Scan for the cell matching the given text and deliver its [X, Y] coordinate at center. 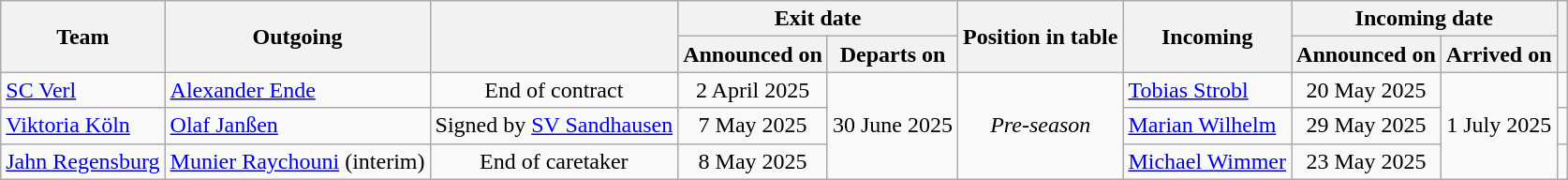
Olaf Janßen [298, 126]
Tobias Strobl [1207, 90]
Arrived on [1499, 54]
SC Verl [82, 90]
Viktoria Köln [82, 126]
Alexander Ende [298, 90]
Munier Raychouni (interim) [298, 161]
Michael Wimmer [1207, 161]
30 June 2025 [892, 126]
Departs on [892, 54]
8 May 2025 [753, 161]
20 May 2025 [1367, 90]
Team [82, 37]
Pre-season [1041, 126]
Outgoing [298, 37]
2 April 2025 [753, 90]
End of caretaker [555, 161]
Jahn Regensburg [82, 161]
23 May 2025 [1367, 161]
Exit date [819, 19]
29 May 2025 [1367, 126]
Incoming [1207, 37]
Signed by SV Sandhausen [555, 126]
Position in table [1041, 37]
End of contract [555, 90]
7 May 2025 [753, 126]
Incoming date [1425, 19]
1 July 2025 [1499, 126]
Marian Wilhelm [1207, 126]
